Detect which cell encompasses the target text, then output its [x, y] center coordinate. 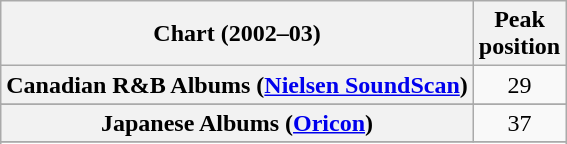
Japanese Albums (Oricon) [238, 123]
29 [519, 85]
37 [519, 123]
Canadian R&B Albums (Nielsen SoundScan) [238, 85]
Peakposition [519, 34]
Chart (2002–03) [238, 34]
